For the text-containing cell, return its midpoint in [X, Y] coordinate format. 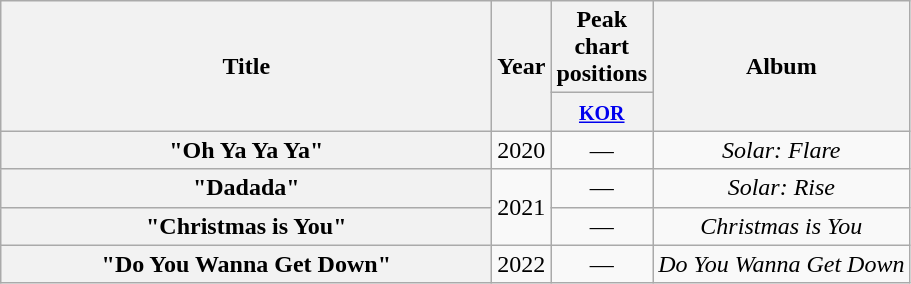
KOR [602, 112]
Solar: Rise [782, 188]
Title [246, 66]
Solar: Flare [782, 150]
Year [522, 66]
"Oh Ya Ya Ya" [246, 150]
Album [782, 66]
2020 [522, 150]
"Do You Wanna Get Down" [246, 264]
2022 [522, 264]
Peak chart positions [602, 47]
"Dadada" [246, 188]
Do You Wanna Get Down [782, 264]
Christmas is You [782, 226]
2021 [522, 207]
"Christmas is You" [246, 226]
